Provide the [X, Y] coordinate of the cell's center where the given text is located.  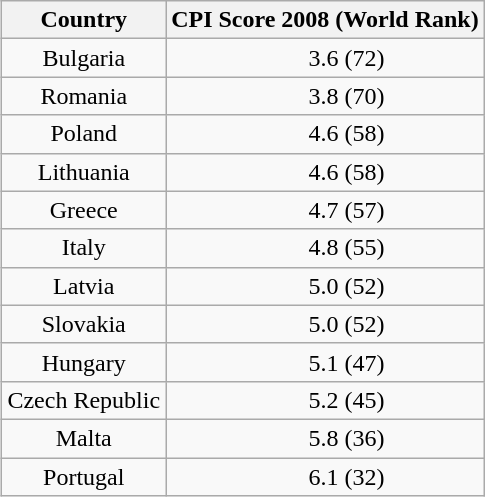
Italy [84, 248]
4.8 (55) [326, 248]
3.6 (72) [326, 58]
Slovakia [84, 324]
Country [84, 20]
CPI Score 2008 (World Rank) [326, 20]
Czech Republic [84, 400]
5.8 (36) [326, 438]
5.2 (45) [326, 400]
Latvia [84, 286]
Romania [84, 96]
Portugal [84, 477]
3.8 (70) [326, 96]
Hungary [84, 362]
Lithuania [84, 172]
6.1 (32) [326, 477]
Malta [84, 438]
Greece [84, 210]
Bulgaria [84, 58]
4.7 (57) [326, 210]
Poland [84, 134]
5.1 (47) [326, 362]
